Identify which cell holds the provided text, then report its [x, y] central coordinate. 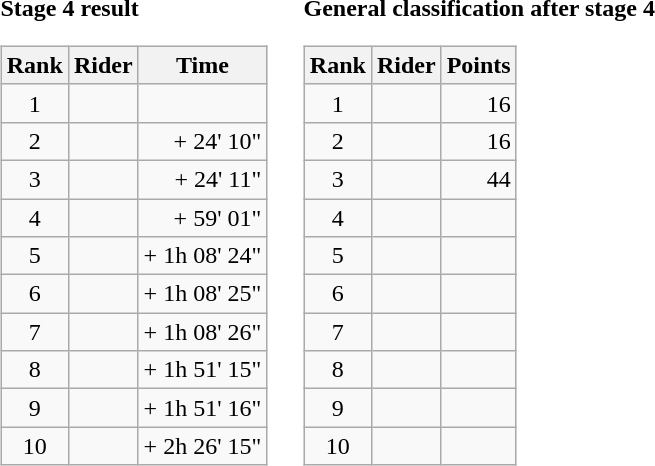
44 [478, 179]
+ 1h 08' 25" [202, 294]
+ 24' 10" [202, 141]
+ 1h 51' 16" [202, 408]
Points [478, 65]
+ 59' 01" [202, 217]
+ 1h 51' 15" [202, 370]
+ 2h 26' 15" [202, 446]
+ 1h 08' 24" [202, 256]
+ 1h 08' 26" [202, 332]
Time [202, 65]
+ 24' 11" [202, 179]
